Provide the (X, Y) coordinate of the cell's center where the given text is located.  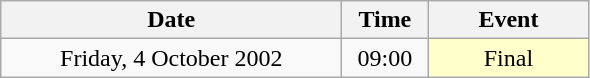
09:00 (385, 58)
Date (172, 20)
Final (508, 58)
Time (385, 20)
Friday, 4 October 2002 (172, 58)
Event (508, 20)
